Return the (X, Y) coordinate for the center point of the cell that contains the specified text.  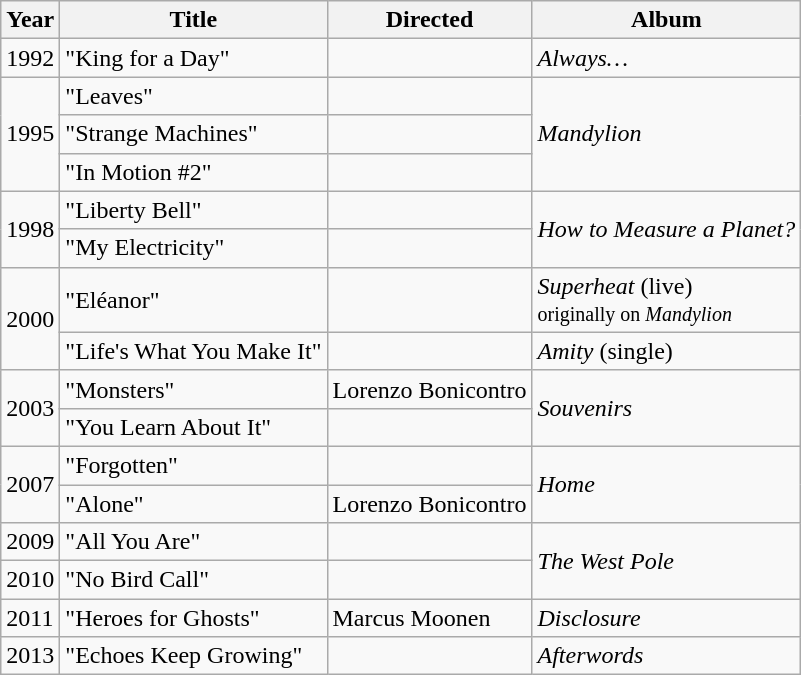
2013 (30, 656)
"Monsters" (194, 389)
2000 (30, 318)
"All You Are" (194, 542)
Home (666, 484)
2007 (30, 484)
1995 (30, 134)
The West Pole (666, 561)
"Leaves" (194, 96)
"You Learn About It" (194, 427)
Souvenirs (666, 408)
"Echoes Keep Growing" (194, 656)
Marcus Moonen (430, 618)
Directed (430, 20)
"Liberty Bell" (194, 210)
Year (30, 20)
1998 (30, 229)
"In Motion #2" (194, 172)
"Forgotten" (194, 465)
"No Bird Call" (194, 580)
"Strange Machines" (194, 134)
"Eléanor" (194, 300)
"King for a Day" (194, 58)
2009 (30, 542)
2011 (30, 618)
Title (194, 20)
2010 (30, 580)
Amity (single) (666, 351)
How to Measure a Planet? (666, 229)
Disclosure (666, 618)
Superheat (live)originally on Mandylion (666, 300)
Mandylion (666, 134)
1992 (30, 58)
"Alone" (194, 503)
Afterwords (666, 656)
"My Electricity" (194, 248)
Always… (666, 58)
Album (666, 20)
"Life's What You Make It" (194, 351)
"Heroes for Ghosts" (194, 618)
2003 (30, 408)
